Return (X, Y) of the center of cell containing provided text 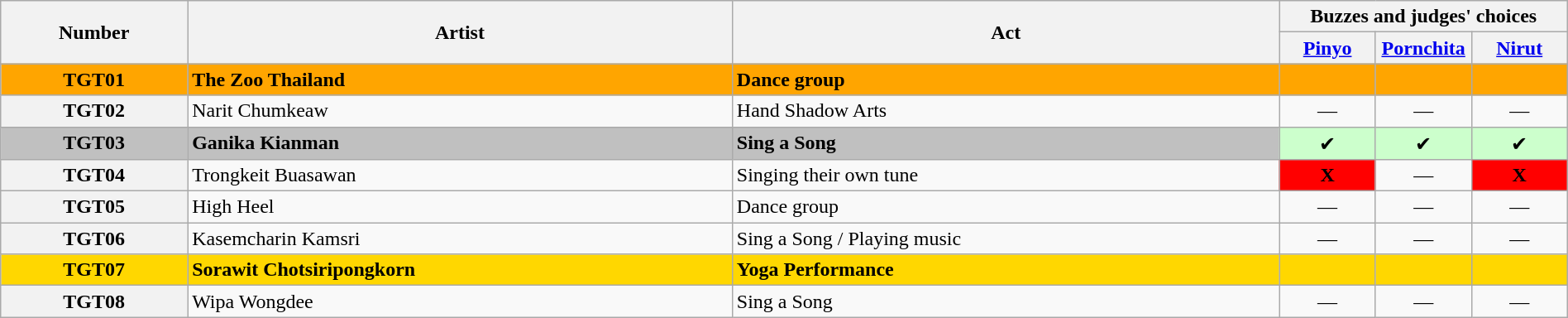
High Heel (460, 207)
Sorawit Chotsiripongkorn (460, 270)
TGT03 (94, 143)
TGT06 (94, 238)
The Zoo Thailand (460, 79)
Artist (460, 32)
Kasemcharin Kamsri (460, 238)
Buzzes and judges' choices (1423, 17)
Sing a Song / Playing music (1006, 238)
Hand Shadow Arts (1006, 111)
TGT02 (94, 111)
Ganika Kianman (460, 143)
Wipa Wongdee (460, 301)
Nirut (1519, 48)
Singing their own tune (1006, 176)
Narit Chumkeaw (460, 111)
TGT08 (94, 301)
TGT05 (94, 207)
Number (94, 32)
TGT01 (94, 79)
Act (1006, 32)
Pinyo (1327, 48)
TGT04 (94, 176)
Pornchita (1423, 48)
Yoga Performance (1006, 270)
TGT07 (94, 270)
Trongkeit Buasawan (460, 176)
